Identify which cell holds the provided text, then report its [x, y] central coordinate. 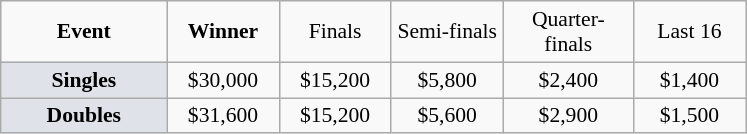
Finals [335, 32]
$5,800 [447, 80]
$2,900 [568, 116]
Winner [223, 32]
Last 16 [689, 32]
$2,400 [568, 80]
$1,500 [689, 116]
$30,000 [223, 80]
Semi-finals [447, 32]
$5,600 [447, 116]
Singles [84, 80]
$1,400 [689, 80]
$31,600 [223, 116]
Event [84, 32]
Doubles [84, 116]
Quarter-finals [568, 32]
